Identify which cell holds the provided text, then report its (X, Y) central coordinate. 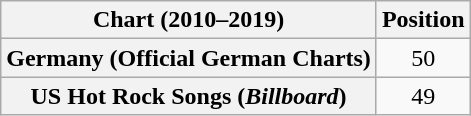
US Hot Rock Songs (Billboard) (189, 96)
Chart (2010–2019) (189, 20)
50 (423, 58)
Position (423, 20)
Germany (Official German Charts) (189, 58)
49 (423, 96)
